Capture the cell that displays the provided text and extract its (x, y) central coordinate. 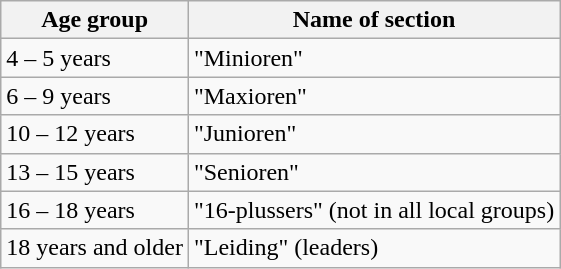
13 – 15 years (95, 172)
10 – 12 years (95, 134)
"16-plussers" (not in all local groups) (374, 210)
4 – 5 years (95, 58)
18 years and older (95, 248)
6 – 9 years (95, 96)
Age group (95, 20)
"Senioren" (374, 172)
"Maxioren" (374, 96)
16 – 18 years (95, 210)
"Leiding" (leaders) (374, 248)
"Junioren" (374, 134)
"Minioren" (374, 58)
Name of section (374, 20)
